Pinpoint the cell where the given text exists, returning its [x, y] midpoint coordinate. 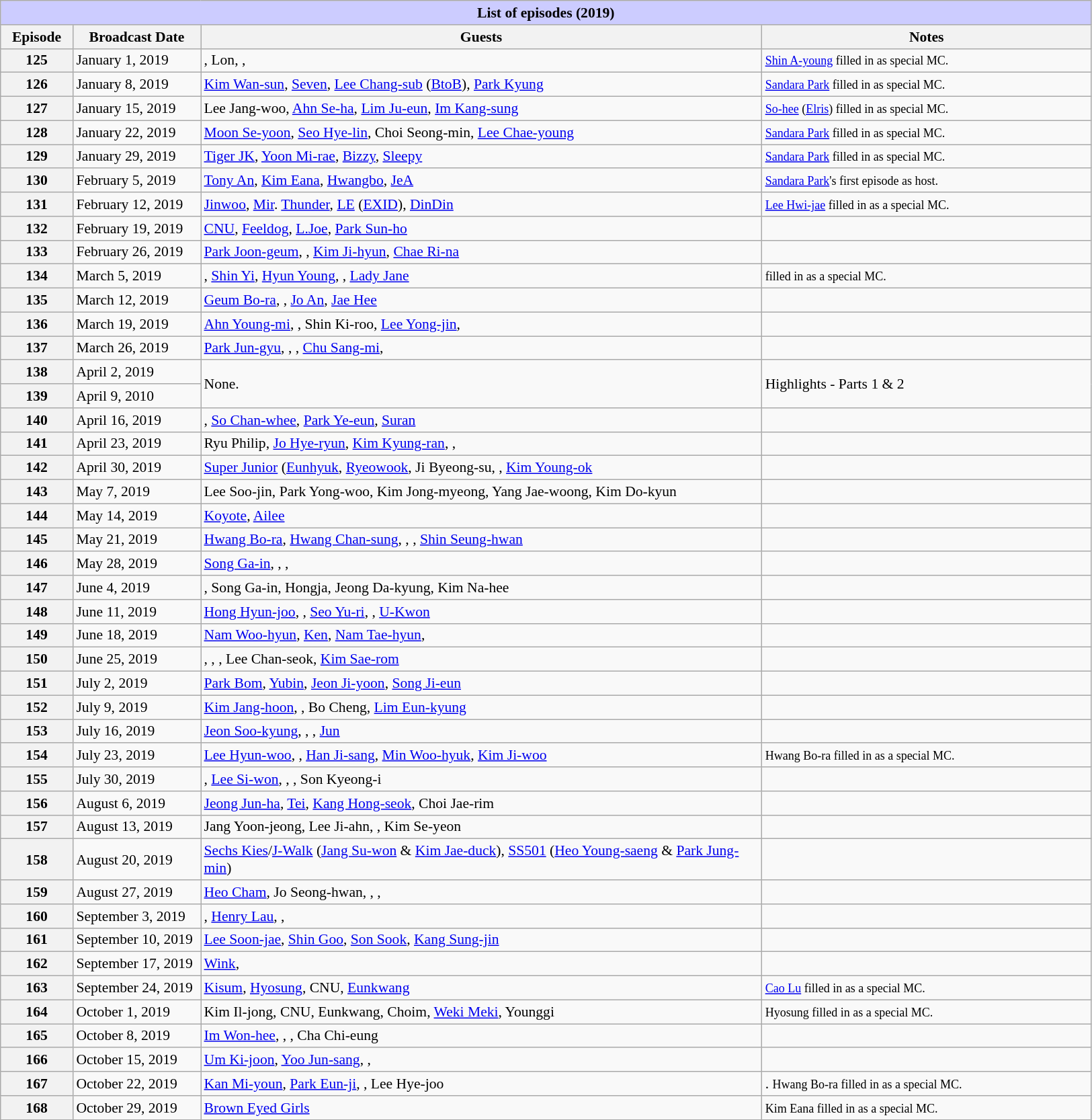
May 7, 2019 [136, 492]
139 [37, 396]
Park Joon-geum, , Kim Ji-hyun, Chae Ri-na [481, 252]
151 [37, 684]
March 12, 2019 [136, 301]
Cao Lu filled in as a special MC. [927, 988]
Park Jun-gyu, , , Chu Sang-mi, [481, 348]
July 23, 2019 [136, 756]
September 3, 2019 [136, 916]
July 30, 2019 [136, 779]
, Henry Lau, , [481, 916]
Song Ga-in, , , [481, 564]
, Shin Yi, Hyun Young, , Lady Jane [481, 276]
Moon Se-yoon, Seo Hye-lin, Choi Seong-min, Lee Chae-young [481, 132]
146 [37, 564]
, Song Ga-in, Hongja, Jeong Da-kyung, Kim Na-hee [481, 588]
August 13, 2019 [136, 827]
July 16, 2019 [136, 731]
Tiger JK, Yoon Mi-rae, Bizzy, Sleepy [481, 157]
125 [37, 61]
October 8, 2019 [136, 1036]
136 [37, 324]
128 [37, 132]
Lee Soon-jae, Shin Goo, Son Sook, Kang Sung-jin [481, 940]
April 2, 2019 [136, 372]
Jinwoo, Mir. Thunder, LE (EXID), DinDin [481, 204]
, , , Lee Chan-seok, Kim Sae-rom [481, 659]
filled in as a special MC. [927, 276]
May 28, 2019 [136, 564]
June 11, 2019 [136, 612]
137 [37, 348]
Super Junior (Eunhyuk, Ryeowook, Ji Byeong-su, , Kim Young-ok [481, 468]
, Lee Si-won, , , Son Kyeong-i [481, 779]
Jeon Soo-kyung, , , Jun [481, 731]
Kim Wan-sun, Seven, Lee Chang-sub (BtoB), Park Kyung [481, 85]
138 [37, 372]
159 [37, 892]
April 9, 2010 [136, 396]
127 [37, 109]
August 6, 2019 [136, 803]
Kan Mi-youn, Park Eun-ji, , Lee Hye-joo [481, 1084]
Hwang Bo-ra filled in as a special MC. [927, 756]
Hyosung filled in as a special MC. [927, 1012]
, So Chan-whee, Park Ye-eun, Suran [481, 420]
Lee Jang-woo, Ahn Se-ha, Lim Ju-eun, Im Kang-sung [481, 109]
CNU, Feeldog, L.Joe, Park Sun-ho [481, 229]
Tony An, Kim Eana, Hwangbo, JeA [481, 181]
Koyote, Ailee [481, 516]
Highlights - Parts 1 & 2 [927, 385]
February 19, 2019 [136, 229]
. Hwang Bo-ra filled in as a special MC. [927, 1084]
166 [37, 1060]
April 23, 2019 [136, 444]
August 20, 2019 [136, 859]
Hwang Bo-ra, Hwang Chan-sung, , , Shin Seung-hwan [481, 540]
February 12, 2019 [136, 204]
164 [37, 1012]
List of episodes (2019) [546, 13]
October 1, 2019 [136, 1012]
132 [37, 229]
March 19, 2019 [136, 324]
Kim Jang-hoon, , Bo Cheng, Lim Eun-kyung [481, 707]
130 [37, 181]
Sechs Kies/J-Walk (Jang Su-won & Kim Jae-duck), SS501 (Heo Young-saeng & Park Jung-min) [481, 859]
163 [37, 988]
Um Ki-joon, Yoo Jun-sang, , [481, 1060]
134 [37, 276]
168 [37, 1108]
Nam Woo-hyun, Ken, Nam Tae-hyun, [481, 635]
June 4, 2019 [136, 588]
So-hee (Elris) filled in as special MC. [927, 109]
Notes [927, 37]
148 [37, 612]
145 [37, 540]
June 18, 2019 [136, 635]
October 22, 2019 [136, 1084]
150 [37, 659]
Kim Eana filled in as a special MC. [927, 1108]
Park Bom, Yubin, Jeon Ji-yoon, Song Ji-eun [481, 684]
March 26, 2019 [136, 348]
152 [37, 707]
Kisum, Hyosung, CNU, Eunkwang [481, 988]
Kim Il-jong, CNU, Eunkwang, Choim, Weki Meki, Younggi [481, 1012]
July 9, 2019 [136, 707]
February 26, 2019 [136, 252]
Lee Hyun-woo, , Han Ji-sang, Min Woo-hyuk, Kim Ji-woo [481, 756]
143 [37, 492]
Jeong Jun-ha, Tei, Kang Hong-seok, Choi Jae-rim [481, 803]
Heo Cham, Jo Seong-hwan, , , [481, 892]
Ryu Philip, Jo Hye-ryun, Kim Kyung-ran, , [481, 444]
January 22, 2019 [136, 132]
January 8, 2019 [136, 85]
February 5, 2019 [136, 181]
September 24, 2019 [136, 988]
, Lon, , [481, 61]
131 [37, 204]
Ahn Young-mi, , Shin Ki-roo, Lee Yong-jin, [481, 324]
167 [37, 1084]
April 30, 2019 [136, 468]
162 [37, 964]
147 [37, 588]
129 [37, 157]
January 29, 2019 [136, 157]
141 [37, 444]
September 10, 2019 [136, 940]
January 1, 2019 [136, 61]
None. [481, 385]
165 [37, 1036]
160 [37, 916]
154 [37, 756]
July 2, 2019 [136, 684]
May 14, 2019 [136, 516]
144 [37, 516]
Lee Hwi-jae filled in as a special MC. [927, 204]
142 [37, 468]
140 [37, 420]
155 [37, 779]
157 [37, 827]
Jang Yoon-jeong, Lee Ji-ahn, , Kim Se-yeon [481, 827]
March 5, 2019 [136, 276]
135 [37, 301]
149 [37, 635]
June 25, 2019 [136, 659]
153 [37, 731]
January 15, 2019 [136, 109]
Guests [481, 37]
Geum Bo-ra, , Jo An, Jae Hee [481, 301]
156 [37, 803]
158 [37, 859]
October 15, 2019 [136, 1060]
August 27, 2019 [136, 892]
Brown Eyed Girls [481, 1108]
Im Won-hee, , , Cha Chi-eung [481, 1036]
Lee Soo-jin, Park Yong-woo, Kim Jong-myeong, Yang Jae-woong, Kim Do-kyun [481, 492]
Sandara Park's first episode as host. [927, 181]
Hong Hyun-joo, , Seo Yu-ri, , U-Kwon [481, 612]
September 17, 2019 [136, 964]
May 21, 2019 [136, 540]
126 [37, 85]
Shin A-young filled in as special MC. [927, 61]
October 29, 2019 [136, 1108]
Episode [37, 37]
April 16, 2019 [136, 420]
Wink, [481, 964]
Broadcast Date [136, 37]
133 [37, 252]
161 [37, 940]
